Detect which cell encompasses the target text, then output its (X, Y) center coordinate. 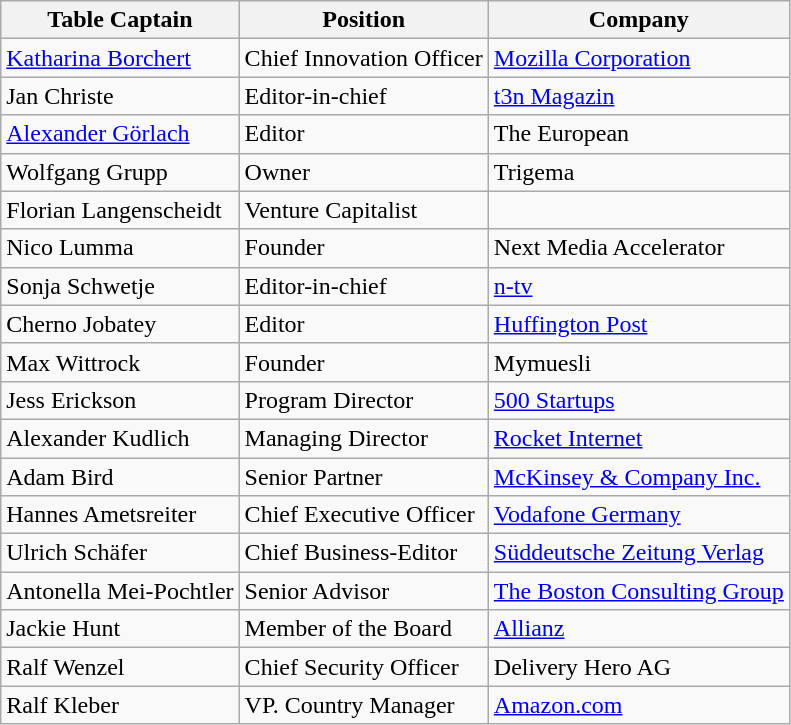
t3n Magazin (638, 96)
Jackie Hunt (120, 629)
Ralf Wenzel (120, 667)
Senior Advisor (364, 591)
Rocket Internet (638, 438)
Nico Lumma (120, 248)
Position (364, 20)
Chief Business-Editor (364, 553)
Table Captain (120, 20)
Company (638, 20)
Senior Partner (364, 477)
Mozilla Corporation (638, 58)
Huffington Post (638, 324)
Allianz (638, 629)
Vodafone Germany (638, 515)
Delivery Hero AG (638, 667)
Max Wittrock (120, 362)
Wolfgang Grupp (120, 172)
Jan Christe (120, 96)
Managing Director (364, 438)
VP. Country Manager (364, 705)
Amazon.com (638, 705)
Sonja Schwetje (120, 286)
Alexander Görlach (120, 134)
Süddeutsche Zeitung Verlag (638, 553)
Venture Capitalist (364, 210)
Member of the Board (364, 629)
Trigema (638, 172)
Antonella Mei-Pochtler (120, 591)
Program Director (364, 400)
Next Media Accelerator (638, 248)
Chief Executive Officer (364, 515)
Jess Erickson (120, 400)
Chief Security Officer (364, 667)
Chief Innovation Officer (364, 58)
McKinsey & Company Inc. (638, 477)
n-tv (638, 286)
Alexander Kudlich (120, 438)
Florian Langenscheidt (120, 210)
The European (638, 134)
Owner (364, 172)
The Boston Consulting Group (638, 591)
Cherno Jobatey (120, 324)
Katharina Borchert (120, 58)
500 Startups (638, 400)
Ulrich Schäfer (120, 553)
Adam Bird (120, 477)
Mymuesli (638, 362)
Ralf Kleber (120, 705)
Hannes Ametsreiter (120, 515)
